From the cell containing the given text, extract its center point as (x, y) coordinate. 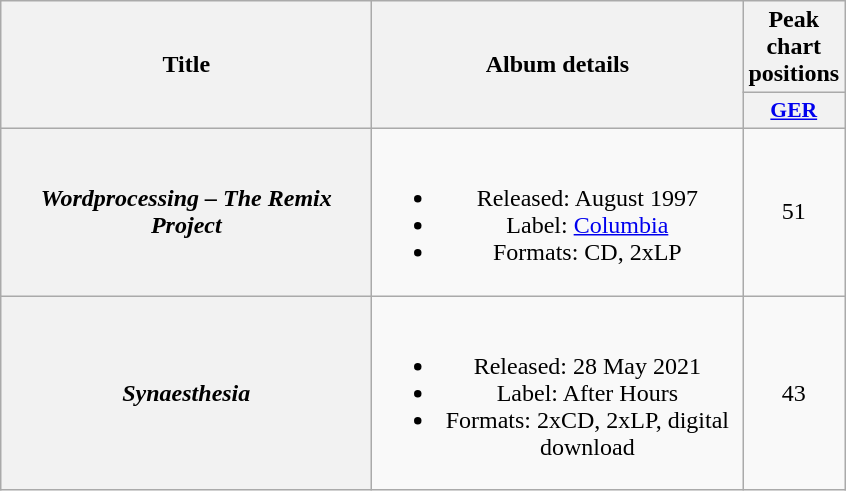
43 (794, 393)
51 (794, 212)
Synaesthesia (186, 393)
Album details (558, 65)
Peak chart positions (794, 47)
Released: 28 May 2021Label: After HoursFormats: 2xCD, 2xLP, digital download (558, 393)
Wordprocessing – The Remix Project (186, 212)
GER (794, 111)
Title (186, 65)
Released: August 1997Label: ColumbiaFormats: CD, 2xLP (558, 212)
